Identify which cell holds the provided text, then report its (x, y) central coordinate. 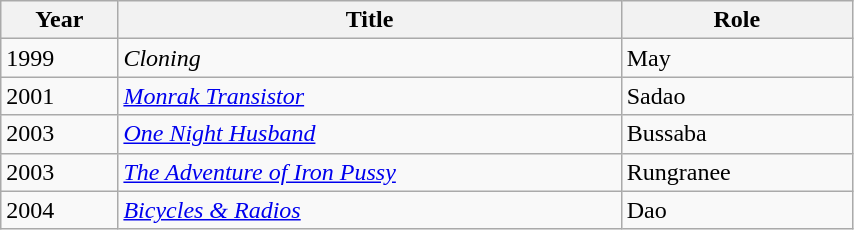
Sadao (736, 96)
Dao (736, 210)
One Night Husband (370, 134)
Monrak Transistor (370, 96)
Cloning (370, 58)
2004 (60, 210)
The Adventure of Iron Pussy (370, 172)
May (736, 58)
Bicycles & Radios (370, 210)
Role (736, 20)
Title (370, 20)
Bussaba (736, 134)
1999 (60, 58)
2001 (60, 96)
Year (60, 20)
Rungranee (736, 172)
